Determine the [X, Y] coordinate at the center of the cell enclosing the given text.  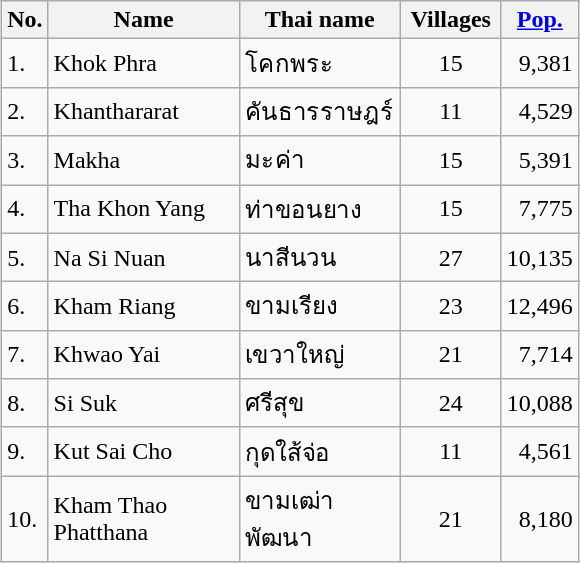
10. [25, 519]
ศรีสุข [320, 404]
8,180 [540, 519]
Khok Phra [144, 64]
โคกพระ [320, 64]
23 [450, 306]
12,496 [540, 306]
4. [25, 208]
Kut Sai Cho [144, 452]
8. [25, 404]
Khwao Yai [144, 354]
5,391 [540, 160]
Khanthararat [144, 112]
นาสีนวน [320, 258]
Pop. [540, 20]
Villages [450, 20]
Makha [144, 160]
7,775 [540, 208]
Kham Thao Phatthana [144, 519]
1. [25, 64]
9. [25, 452]
ขามเฒ่าพัฒนา [320, 519]
มะค่า [320, 160]
7,714 [540, 354]
ท่าขอนยาง [320, 208]
Name [144, 20]
27 [450, 258]
ขามเรียง [320, 306]
เขวาใหญ่ [320, 354]
4,561 [540, 452]
9,381 [540, 64]
คันธารราษฎร์ [320, 112]
No. [25, 20]
10,135 [540, 258]
24 [450, 404]
5. [25, 258]
7. [25, 354]
Na Si Nuan [144, 258]
Tha Khon Yang [144, 208]
กุดใส้จ่อ [320, 452]
3. [25, 160]
Si Suk [144, 404]
Kham Riang [144, 306]
4,529 [540, 112]
Thai name [320, 20]
2. [25, 112]
6. [25, 306]
10,088 [540, 404]
